Output the [X, Y] coordinate of the center of the cell containing the given text.  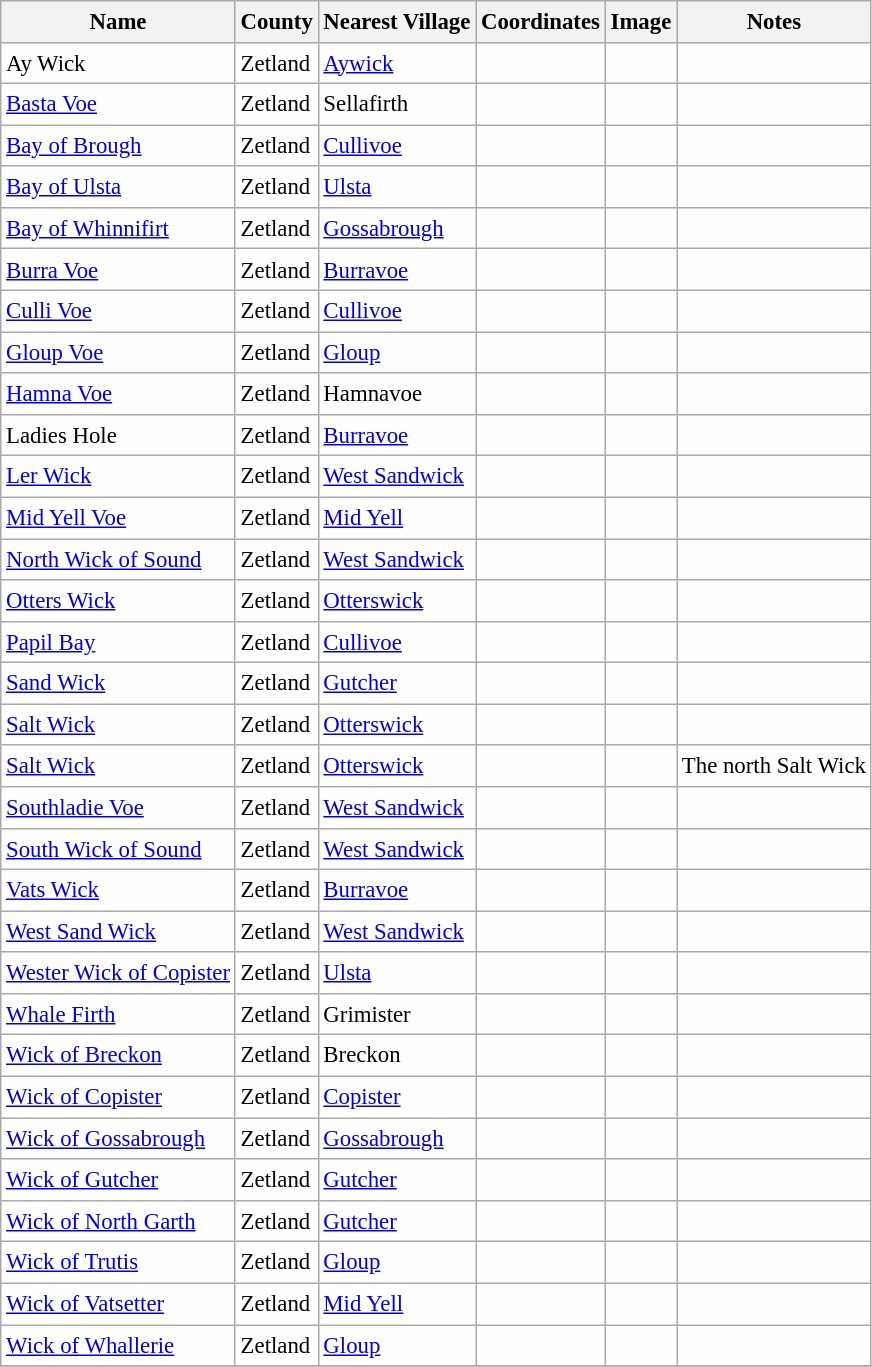
Image [640, 22]
Papil Bay [118, 642]
Ay Wick [118, 62]
Notes [774, 22]
Sand Wick [118, 684]
Wick of Copister [118, 1096]
Sellafirth [397, 104]
Name [118, 22]
Otters Wick [118, 600]
Copister [397, 1096]
Hamnavoe [397, 394]
Bay of Whinnifirt [118, 228]
Burra Voe [118, 270]
Bay of Brough [118, 146]
Wick of Gutcher [118, 1180]
South Wick of Sound [118, 848]
Mid Yell Voe [118, 518]
Coordinates [541, 22]
Wick of Whallerie [118, 1346]
Wick of North Garth [118, 1222]
Wick of Vatsetter [118, 1304]
Wick of Gossabrough [118, 1138]
The north Salt Wick [774, 766]
Southladie Voe [118, 808]
Breckon [397, 1056]
Whale Firth [118, 1014]
Gloup Voe [118, 352]
Ler Wick [118, 476]
West Sand Wick [118, 932]
Basta Voe [118, 104]
Wick of Breckon [118, 1056]
Wick of Trutis [118, 1262]
Aywick [397, 62]
Culli Voe [118, 312]
Ladies Hole [118, 436]
Vats Wick [118, 890]
Grimister [397, 1014]
Nearest Village [397, 22]
County [276, 22]
Wester Wick of Copister [118, 972]
Bay of Ulsta [118, 186]
Hamna Voe [118, 394]
North Wick of Sound [118, 560]
